Return [X, Y] of the center of cell containing provided text 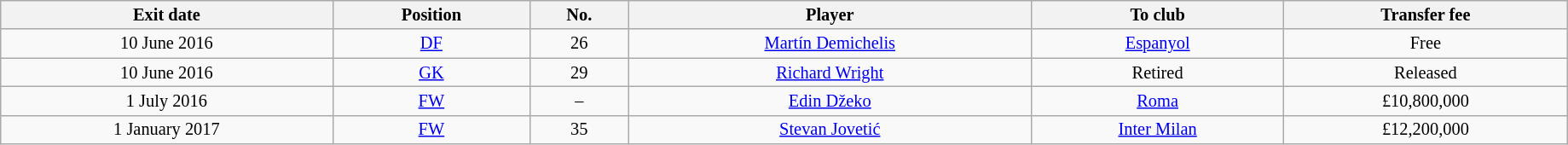
29 [580, 72]
1 July 2016 [167, 101]
Exit date [167, 14]
To club [1158, 14]
Retired [1158, 72]
Player [830, 14]
Espanyol [1158, 43]
Stevan Jovetić [830, 130]
Edin Džeko [830, 101]
– [580, 101]
£12,200,000 [1426, 130]
Free [1426, 43]
1 January 2017 [167, 130]
35 [580, 130]
Inter Milan [1158, 130]
Martín Demichelis [830, 43]
No. [580, 14]
26 [580, 43]
£10,800,000 [1426, 101]
Position [431, 14]
Released [1426, 72]
GK [431, 72]
Roma [1158, 101]
Richard Wright [830, 72]
DF [431, 43]
Transfer fee [1426, 14]
